Identify which cell holds the provided text, then report its (x, y) central coordinate. 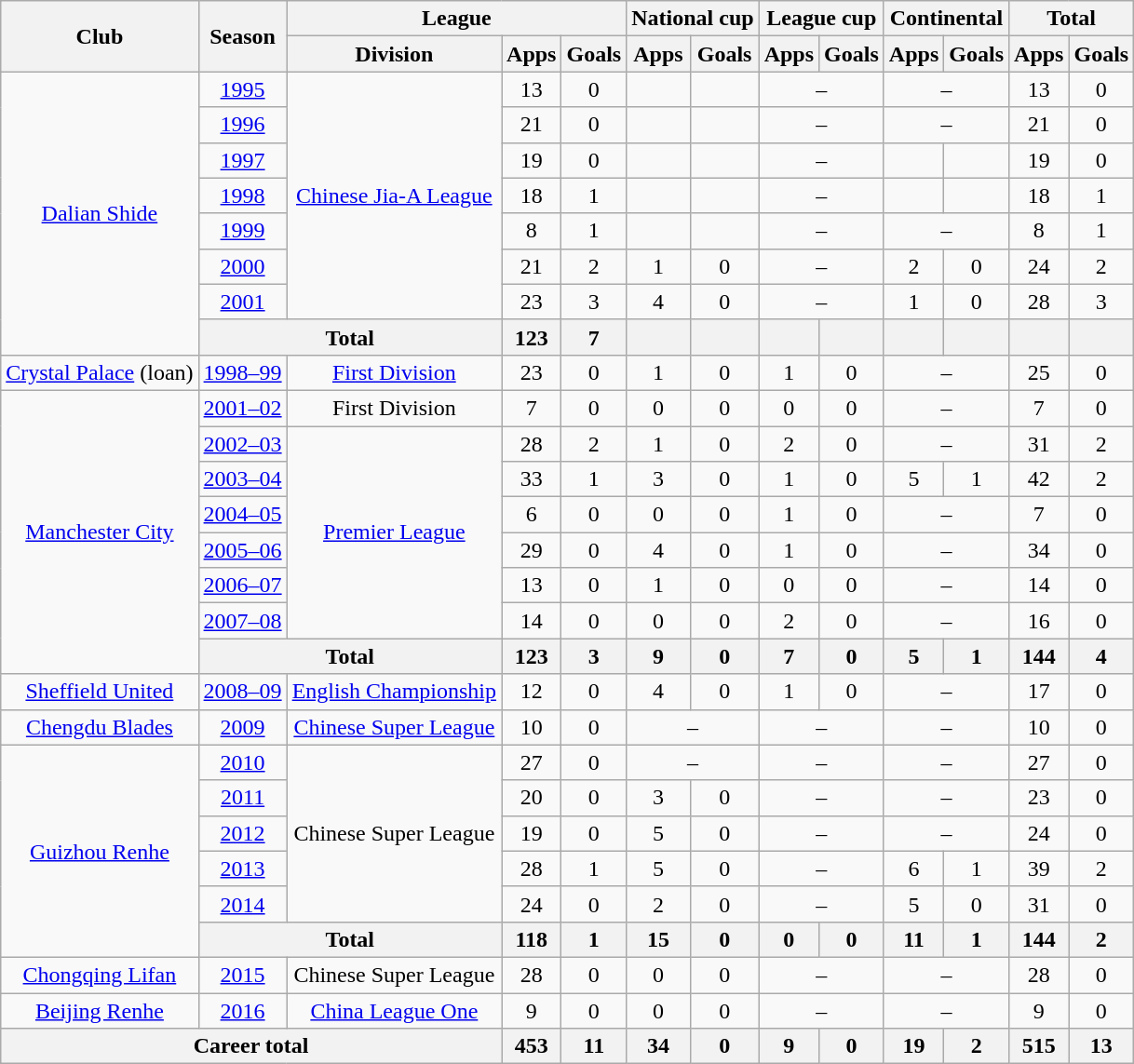
English Championship (394, 692)
1997 (242, 160)
2000 (242, 266)
Division (394, 54)
Season (242, 36)
2006–07 (242, 586)
2014 (242, 904)
25 (1039, 372)
2008–09 (242, 692)
2007–08 (242, 621)
2004–05 (242, 515)
Manchester City (100, 532)
118 (532, 939)
2003–04 (242, 479)
2005–06 (242, 550)
Chinese Jia-A League (394, 195)
2016 (242, 1010)
515 (1039, 1046)
2001 (242, 302)
453 (532, 1046)
2012 (242, 833)
Continental (946, 19)
Dalian Shide (100, 213)
China League One (394, 1010)
2009 (242, 727)
1998–99 (242, 372)
Premier League (394, 532)
Chongqing Lifan (100, 975)
Guizhou Renhe (100, 851)
Sheffield United (100, 692)
29 (532, 550)
Career total (251, 1046)
Chengdu Blades (100, 727)
12 (532, 692)
Crystal Palace (loan) (100, 372)
2010 (242, 762)
20 (532, 798)
National cup (693, 19)
2011 (242, 798)
League cup (821, 19)
1998 (242, 195)
2002–03 (242, 444)
42 (1039, 479)
17 (1039, 692)
16 (1039, 621)
1995 (242, 89)
Beijing Renhe (100, 1010)
15 (658, 939)
1996 (242, 125)
1999 (242, 231)
2013 (242, 869)
39 (1039, 869)
2001–02 (242, 408)
33 (532, 479)
2015 (242, 975)
Club (100, 36)
League (456, 19)
